Return (X, Y) of the center of cell containing provided text 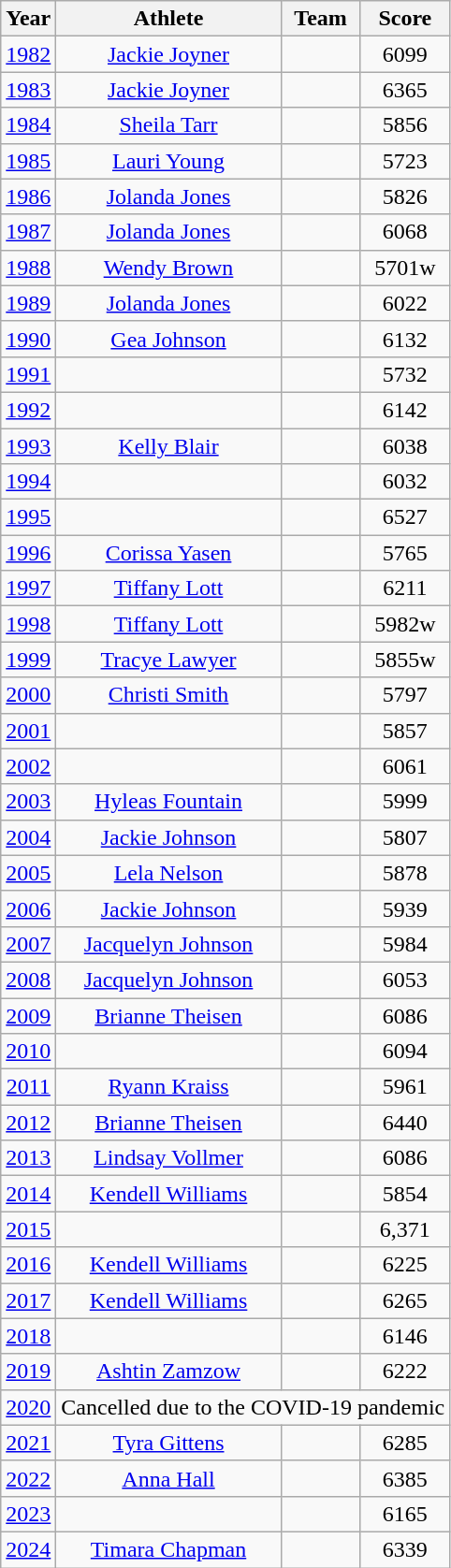
1988 (28, 268)
2011 (28, 1087)
1985 (28, 161)
5797 (405, 695)
5854 (405, 1194)
6032 (405, 482)
Lindsay Vollmer (168, 1158)
1984 (28, 125)
1987 (28, 232)
6440 (405, 1123)
2013 (28, 1158)
2016 (28, 1265)
2004 (28, 837)
Team (320, 19)
5982w (405, 624)
6285 (405, 1443)
5856 (405, 125)
5878 (405, 873)
Score (405, 19)
Ryann Kraiss (168, 1087)
1989 (28, 303)
6053 (405, 980)
1983 (28, 90)
2000 (28, 695)
2015 (28, 1229)
1996 (28, 553)
6022 (405, 303)
2021 (28, 1443)
6225 (405, 1265)
1990 (28, 339)
5939 (405, 908)
5732 (405, 374)
2010 (28, 1052)
2022 (28, 1478)
5723 (405, 161)
1986 (28, 196)
6038 (405, 446)
2012 (28, 1123)
6,371 (405, 1229)
Wendy Brown (168, 268)
6142 (405, 410)
5999 (405, 802)
6068 (405, 232)
Christi Smith (168, 695)
Lauri Young (168, 161)
5984 (405, 944)
2024 (28, 1549)
5857 (405, 731)
2019 (28, 1372)
5701w (405, 268)
2002 (28, 766)
5807 (405, 837)
Year (28, 19)
Kelly Blair (168, 446)
6099 (405, 54)
2006 (28, 908)
1994 (28, 482)
2020 (28, 1407)
1982 (28, 54)
Lela Nelson (168, 873)
5826 (405, 196)
6061 (405, 766)
1991 (28, 374)
1995 (28, 517)
2023 (28, 1514)
2018 (28, 1336)
Anna Hall (168, 1478)
Sheila Tarr (168, 125)
6365 (405, 90)
6339 (405, 1549)
6527 (405, 517)
2001 (28, 731)
2005 (28, 873)
1998 (28, 624)
6211 (405, 588)
1992 (28, 410)
6132 (405, 339)
6146 (405, 1336)
2017 (28, 1300)
5961 (405, 1087)
Ashtin Zamzow (168, 1372)
Cancelled due to the COVID-19 pandemic (253, 1407)
6094 (405, 1052)
2014 (28, 1194)
Athlete (168, 19)
Tyra Gittens (168, 1443)
Timara Chapman (168, 1549)
2008 (28, 980)
6165 (405, 1514)
5855w (405, 660)
6222 (405, 1372)
1993 (28, 446)
2007 (28, 944)
Tracye Lawyer (168, 660)
6265 (405, 1300)
Corissa Yasen (168, 553)
2003 (28, 802)
Gea Johnson (168, 339)
1997 (28, 588)
2009 (28, 1015)
1999 (28, 660)
Hyleas Fountain (168, 802)
5765 (405, 553)
6385 (405, 1478)
